Output the (x, y) coordinate of the center of the cell containing the given text.  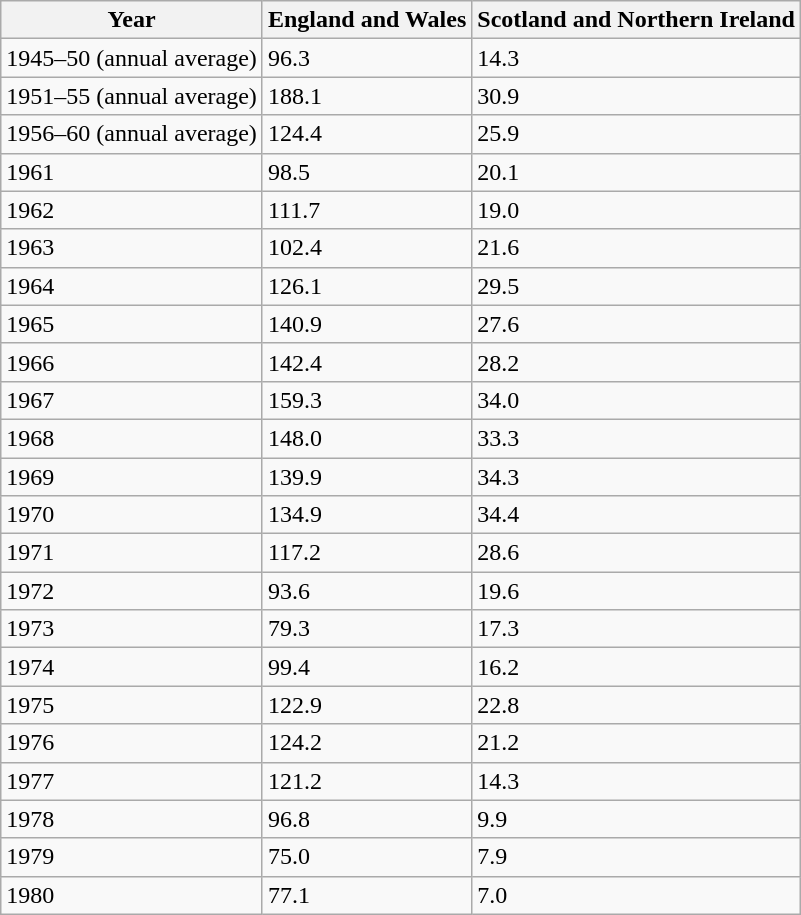
1963 (132, 248)
111.7 (366, 210)
188.1 (366, 96)
122.9 (366, 705)
34.0 (636, 400)
9.9 (636, 819)
34.4 (636, 515)
1974 (132, 667)
139.9 (366, 477)
1971 (132, 553)
124.4 (366, 134)
1967 (132, 400)
1961 (132, 172)
21.6 (636, 248)
1969 (132, 477)
1945–50 (annual average) (132, 58)
29.5 (636, 286)
140.9 (366, 324)
126.1 (366, 286)
1973 (132, 629)
1976 (132, 743)
1966 (132, 362)
28.6 (636, 553)
102.4 (366, 248)
1978 (132, 819)
Year (132, 20)
1977 (132, 781)
Scotland and Northern Ireland (636, 20)
34.3 (636, 477)
1979 (132, 857)
1956–60 (annual average) (132, 134)
7.9 (636, 857)
17.3 (636, 629)
1964 (132, 286)
121.2 (366, 781)
22.8 (636, 705)
1970 (132, 515)
19.6 (636, 591)
28.2 (636, 362)
20.1 (636, 172)
79.3 (366, 629)
77.1 (366, 895)
117.2 (366, 553)
1965 (132, 324)
1951–55 (annual average) (132, 96)
16.2 (636, 667)
7.0 (636, 895)
27.6 (636, 324)
1972 (132, 591)
1968 (132, 438)
93.6 (366, 591)
1980 (132, 895)
1962 (132, 210)
124.2 (366, 743)
1975 (132, 705)
98.5 (366, 172)
19.0 (636, 210)
England and Wales (366, 20)
134.9 (366, 515)
30.9 (636, 96)
99.4 (366, 667)
142.4 (366, 362)
75.0 (366, 857)
25.9 (636, 134)
96.3 (366, 58)
33.3 (636, 438)
159.3 (366, 400)
96.8 (366, 819)
21.2 (636, 743)
148.0 (366, 438)
